Pinpoint the cell where the given text exists, returning its (x, y) midpoint coordinate. 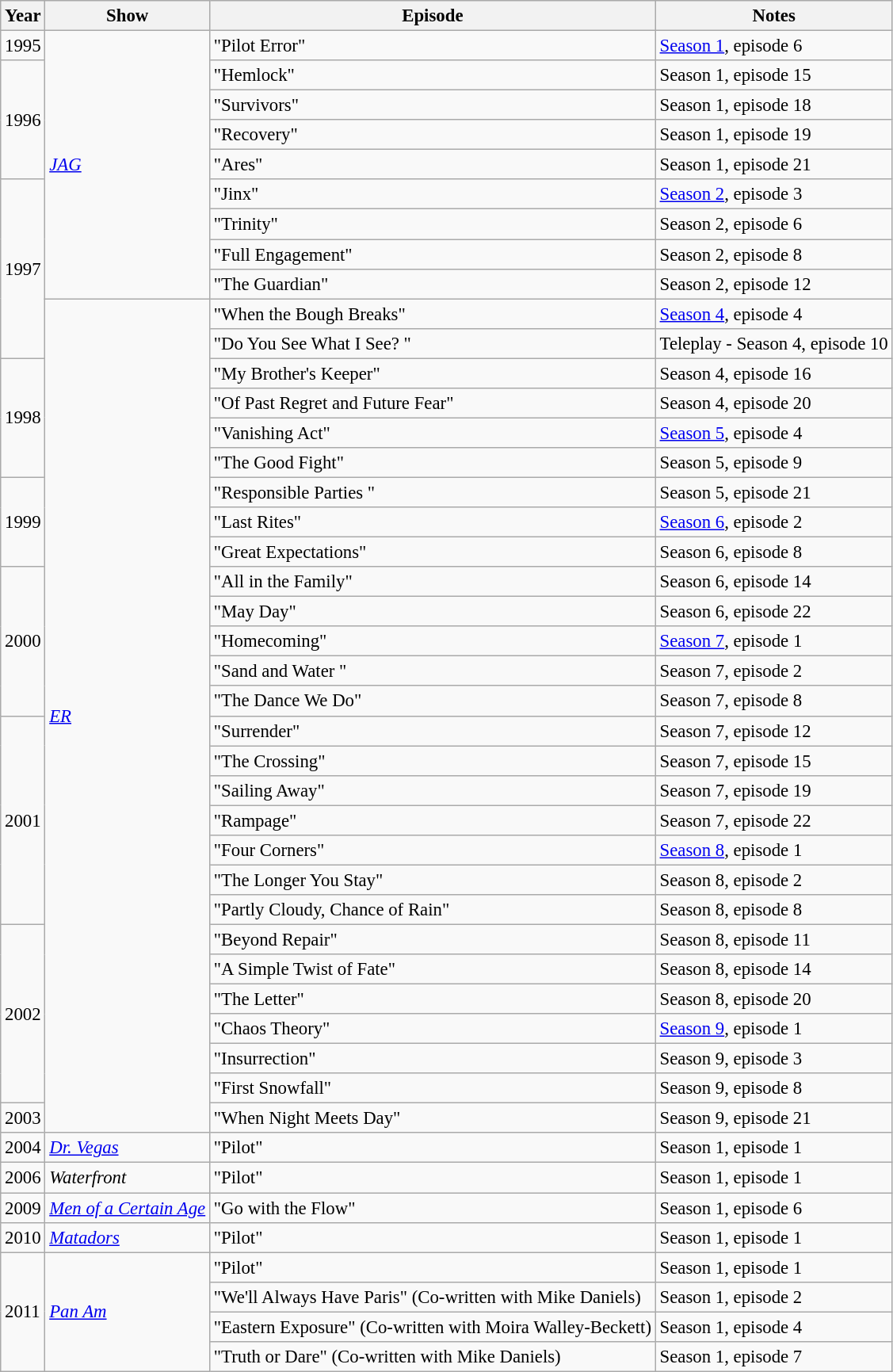
2000 (23, 641)
"Hemlock" (433, 75)
"The Longer You Stay" (433, 880)
Season 7, episode 22 (773, 820)
Season 8, episode 8 (773, 910)
"My Brother's Keeper" (433, 373)
"Homecoming" (433, 641)
Season 6, episode 2 (773, 522)
Season 8, episode 20 (773, 999)
Season 8, episode 2 (773, 880)
"Partly Cloudy, Chance of Rain" (433, 910)
Men of a Certain Age (128, 1208)
"A Simple Twist of Fate" (433, 969)
"Beyond Repair" (433, 939)
"Rampage" (433, 820)
Season 1, episode 7 (773, 1357)
"Last Rites" (433, 522)
"Do You See What I See? " (433, 343)
2006 (23, 1178)
Season 7, episode 1 (773, 641)
1999 (23, 522)
Season 2, episode 12 (773, 284)
"Surrender" (433, 731)
Waterfront (128, 1178)
Season 2, episode 6 (773, 224)
"May Day" (433, 612)
Notes (773, 16)
Season 7, episode 12 (773, 731)
"The Crossing" (433, 761)
2004 (23, 1148)
Season 2, episode 8 (773, 254)
"We'll Always Have Paris" (Co-written with Mike Daniels) (433, 1297)
"Chaos Theory" (433, 1029)
"Full Engagement" (433, 254)
1997 (23, 269)
"Insurrection" (433, 1059)
Season 1, episode 21 (773, 165)
"When Night Meets Day" (433, 1118)
Year (23, 16)
Season 6, episode 14 (773, 582)
"Great Expectations" (433, 552)
Season 7, episode 19 (773, 790)
Season 5, episode 21 (773, 492)
Season 9, episode 21 (773, 1118)
"Responsible Parties " (433, 492)
"The Letter" (433, 999)
Season 9, episode 8 (773, 1088)
"Go with the Flow" (433, 1208)
Episode (433, 16)
Season 9, episode 3 (773, 1059)
"Trinity" (433, 224)
1998 (23, 418)
Show (128, 16)
Season 8, episode 14 (773, 969)
Season 7, episode 8 (773, 701)
1995 (23, 46)
"The Guardian" (433, 284)
2011 (23, 1312)
Season 1, episode 19 (773, 135)
Season 1, episode 18 (773, 105)
2009 (23, 1208)
Season 5, episode 9 (773, 463)
Season 6, episode 8 (773, 552)
Matadors (128, 1237)
Season 5, episode 4 (773, 433)
Season 6, episode 22 (773, 612)
2002 (23, 1014)
"When the Bough Breaks" (433, 314)
Season 1, episode 2 (773, 1297)
ER (128, 717)
"Eastern Exposure" (Co-written with Moira Walley-Beckett) (433, 1327)
"The Dance We Do" (433, 701)
"Pilot Error" (433, 46)
"Survivors" (433, 105)
"Recovery" (433, 135)
Teleplay - Season 4, episode 10 (773, 343)
2003 (23, 1118)
Season 4, episode 20 (773, 403)
Pan Am (128, 1312)
"Sand and Water " (433, 671)
"Four Corners" (433, 850)
Season 8, episode 1 (773, 850)
"Jinx" (433, 194)
Season 4, episode 16 (773, 373)
Season 7, episode 15 (773, 761)
Season 8, episode 11 (773, 939)
"Ares" (433, 165)
"Vanishing Act" (433, 433)
2001 (23, 820)
JAG (128, 165)
Season 2, episode 3 (773, 194)
Season 9, episode 1 (773, 1029)
Dr. Vegas (128, 1148)
1996 (23, 120)
Season 1, episode 15 (773, 75)
"Truth or Dare" (Co-written with Mike Daniels) (433, 1357)
"All in the Family" (433, 582)
"Sailing Away" (433, 790)
Season 4, episode 4 (773, 314)
2010 (23, 1237)
"Of Past Regret and Future Fear" (433, 403)
Season 7, episode 2 (773, 671)
Season 1, episode 4 (773, 1327)
"The Good Fight" (433, 463)
"First Snowfall" (433, 1088)
